Extract the [X, Y] coordinate from the center of the cell holding the provided text.  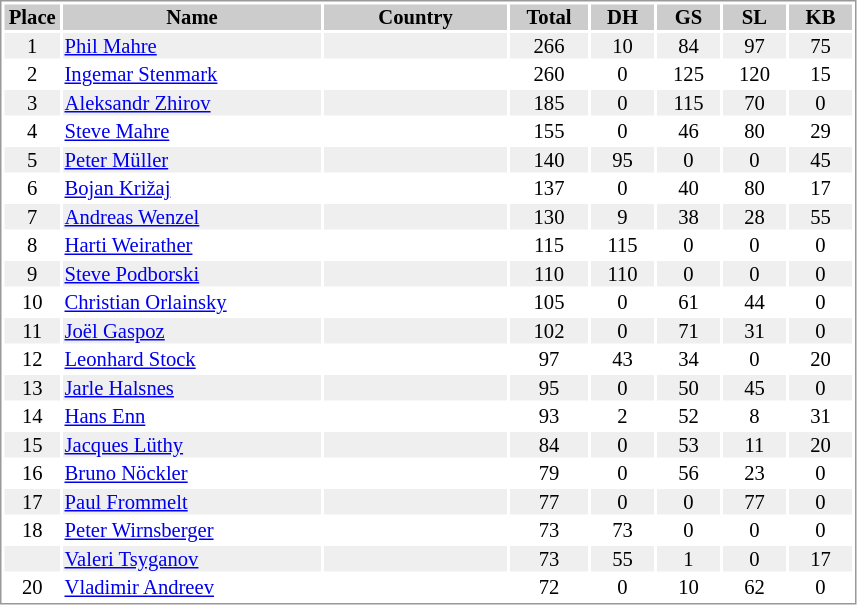
53 [688, 445]
105 [549, 303]
56 [688, 473]
28 [754, 217]
16 [32, 473]
79 [549, 473]
38 [688, 217]
4 [32, 131]
Total [549, 17]
Name [192, 17]
23 [754, 473]
Paul Frommelt [192, 502]
155 [549, 131]
GS [688, 17]
Country [416, 17]
13 [32, 388]
KB [820, 17]
6 [32, 189]
46 [688, 131]
185 [549, 103]
Peter Müller [192, 160]
Steve Mahre [192, 131]
7 [32, 217]
Joël Gaspoz [192, 331]
52 [688, 417]
Ingemar Stenmark [192, 75]
Jarle Halsnes [192, 388]
34 [688, 359]
71 [688, 331]
Christian Orlainsky [192, 303]
Phil Mahre [192, 46]
Place [32, 17]
Steve Podborski [192, 274]
3 [32, 103]
Harti Weirather [192, 245]
Andreas Wenzel [192, 217]
DH [622, 17]
Bruno Nöckler [192, 473]
Valeri Tsyganov [192, 559]
125 [688, 75]
266 [549, 46]
Jacques Lüthy [192, 445]
Leonhard Stock [192, 359]
44 [754, 303]
43 [622, 359]
70 [754, 103]
18 [32, 531]
Bojan Križaj [192, 189]
130 [549, 217]
SL [754, 17]
50 [688, 388]
140 [549, 160]
61 [688, 303]
75 [820, 46]
137 [549, 189]
120 [754, 75]
72 [549, 587]
5 [32, 160]
29 [820, 131]
Vladimir Andreev [192, 587]
260 [549, 75]
Aleksandr Zhirov [192, 103]
12 [32, 359]
102 [549, 331]
Hans Enn [192, 417]
62 [754, 587]
Peter Wirnsberger [192, 531]
93 [549, 417]
14 [32, 417]
40 [688, 189]
